Return [X, Y] of the center of cell containing provided text 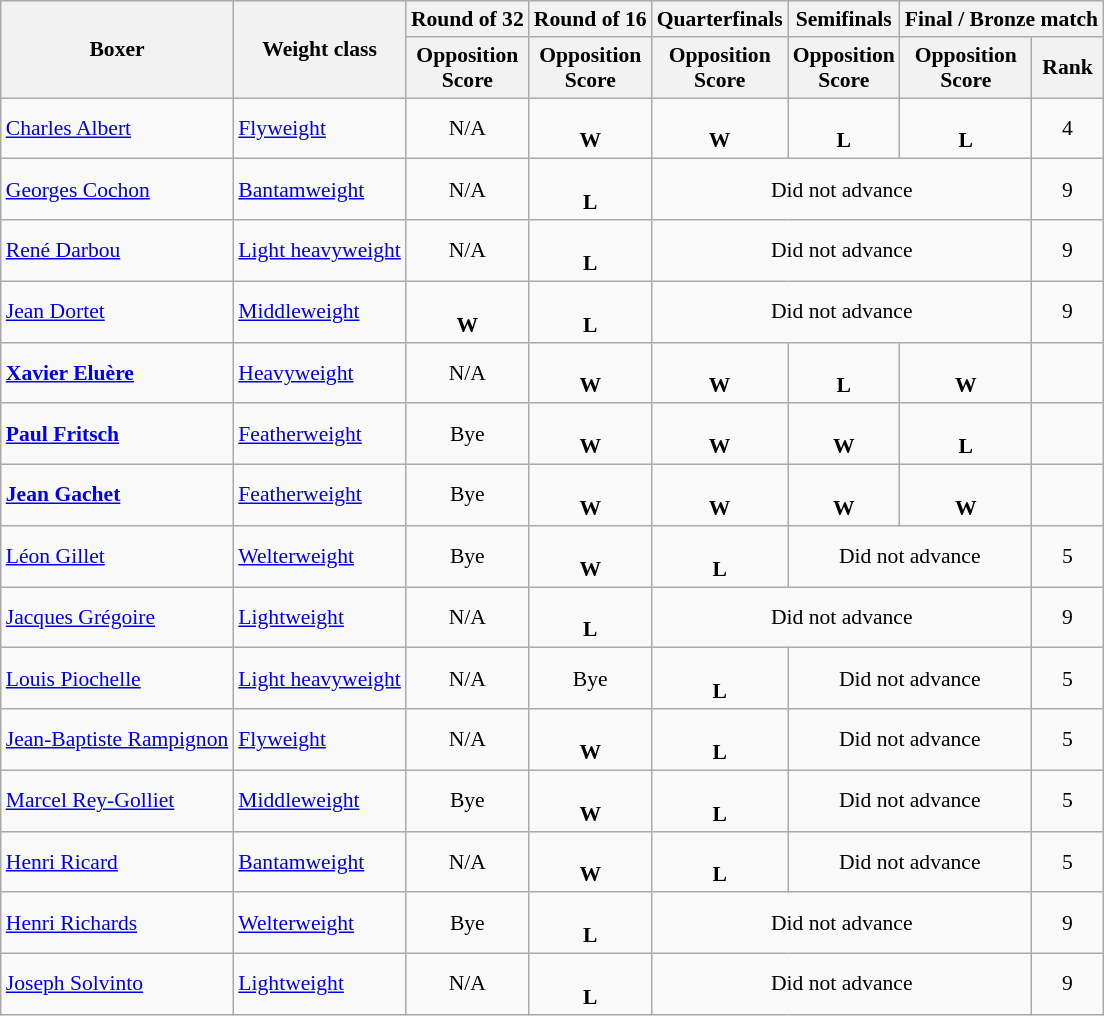
Henri Richards [118, 924]
Georges Cochon [118, 190]
Jacques Grégoire [118, 618]
Jean Dortet [118, 312]
Final / Bronze match [1002, 19]
Jean-Baptiste Rampignon [118, 740]
Louis Piochelle [118, 678]
Charles Albert [118, 128]
Jean Gachet [118, 496]
Paul Fritsch [118, 434]
Joseph Solvinto [118, 984]
Weight class [320, 50]
Boxer [118, 50]
Henri Ricard [118, 862]
René Darbou [118, 250]
Rank [1068, 68]
Heavyweight [320, 372]
Xavier Eluère [118, 372]
Marcel Rey-Golliet [118, 800]
Quarterfinals [720, 19]
4 [1068, 128]
Léon Gillet [118, 556]
Round of 32 [468, 19]
Round of 16 [590, 19]
Semifinals [844, 19]
